Scan for the cell matching the given text and deliver its [x, y] coordinate at center. 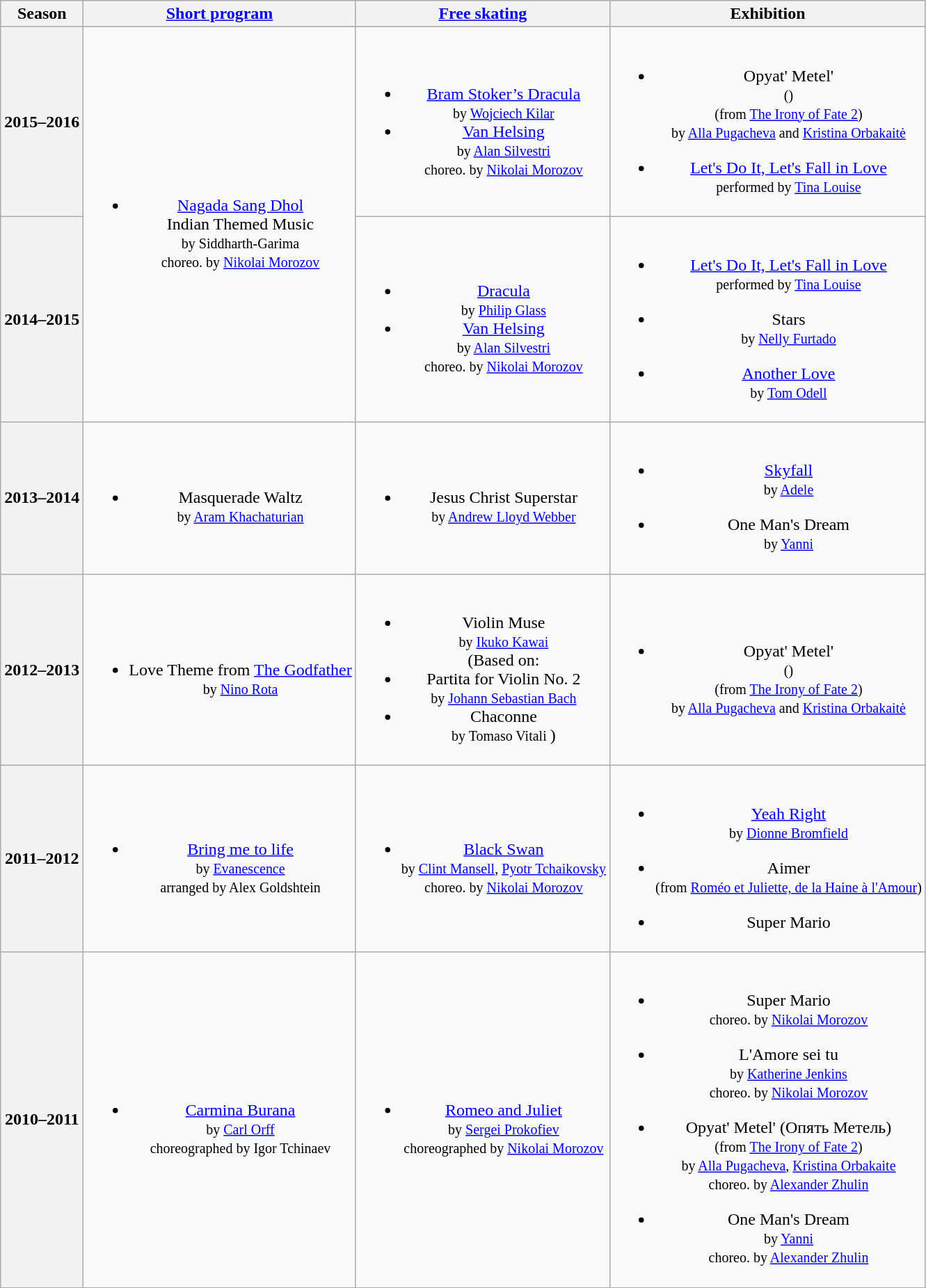
Nagada Sang Dhol Indian Themed Music by Siddharth-Garima choreo. by Nikolai Morozov [220, 225]
2011–2012 [42, 858]
Season [42, 14]
Short program [220, 14]
Yeah Right by Dionne Bromfield Aimer (from Roméo et Juliette, de la Haine à l'Amour) Super Mario [768, 858]
Bring me to life by Evanescence arranged by Alex Goldshtein [220, 858]
Exhibition [768, 14]
2015–2016 [42, 122]
Free skating [483, 14]
2013–2014 [42, 498]
Opyat' Metel' () (from The Irony of Fate 2) by Alla Pugacheva and Kristina Orbakaitė Let's Do It, Let's Fall in Love performed by Tina Louise [768, 122]
Let's Do It, Let's Fall in Love performed by Tina Louise Stars by Nelly Furtado Another Love by Tom Odell [768, 319]
2012–2013 [42, 669]
Violin Muse by Ikuko Kawai (Based on:Partita for Violin No. 2 by Johann Sebastian Bach Chaconne by Tomaso Vitali ) [483, 669]
2010–2011 [42, 1120]
Carmina Burana by Carl Orff choreographed by Igor Tchinaev [220, 1120]
Jesus Christ Superstar by Andrew Lloyd Webber [483, 498]
Opyat' Metel' () (from The Irony of Fate 2) by Alla Pugacheva and Kristina Orbakaitė [768, 669]
Love Theme from The Godfather by Nino Rota [220, 669]
Bram Stoker’s Dracula by Wojciech Kilar Van Helsing by Alan Silvestri choreo. by Nikolai Morozov [483, 122]
Romeo and Juliet by Sergei Prokofiev choreographed by Nikolai Morozov [483, 1120]
Dracula by Philip Glass Van Helsing by Alan Silvestri choreo. by Nikolai Morozov [483, 319]
2014–2015 [42, 319]
Black Swan by Clint Mansell, Pyotr Tchaikovsky choreo. by Nikolai Morozov [483, 858]
Masquerade Waltz by Aram Khachaturian [220, 498]
Skyfall by Adele One Man's Dream by Yanni [768, 498]
